Determine the [x, y] coordinate at the center of the cell enclosing the given text.  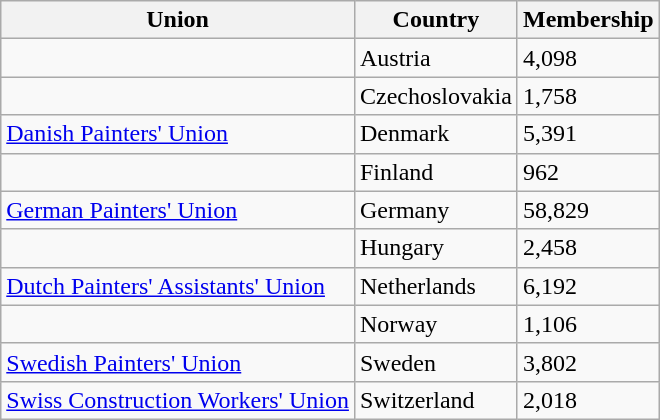
Danish Painters' Union [178, 134]
Sweden [436, 362]
962 [588, 172]
Swiss Construction Workers' Union [178, 400]
Netherlands [436, 286]
Finland [436, 172]
3,802 [588, 362]
4,098 [588, 58]
Norway [436, 324]
Country [436, 20]
Czechoslovakia [436, 96]
Dutch Painters' Assistants' Union [178, 286]
2,458 [588, 248]
Austria [436, 58]
Germany [436, 210]
1,106 [588, 324]
5,391 [588, 134]
Hungary [436, 248]
2,018 [588, 400]
6,192 [588, 286]
1,758 [588, 96]
Switzerland [436, 400]
Denmark [436, 134]
Swedish Painters' Union [178, 362]
Union [178, 20]
German Painters' Union [178, 210]
58,829 [588, 210]
Membership [588, 20]
